Locate the cell with the specified text and output its [x, y] center coordinate. 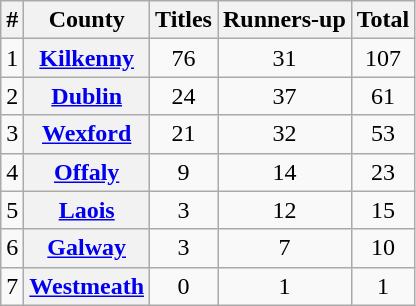
9 [184, 172]
31 [285, 58]
61 [383, 96]
53 [383, 134]
Westmeath [87, 286]
107 [383, 58]
10 [383, 248]
Laois [87, 210]
12 [285, 210]
Galway [87, 248]
23 [383, 172]
# [12, 20]
Titles [184, 20]
Offaly [87, 172]
4 [12, 172]
Wexford [87, 134]
6 [12, 248]
2 [12, 96]
Kilkenny [87, 58]
14 [285, 172]
Dublin [87, 96]
37 [285, 96]
21 [184, 134]
County [87, 20]
0 [184, 286]
5 [12, 210]
32 [285, 134]
15 [383, 210]
76 [184, 58]
Runners-up [285, 20]
Total [383, 20]
24 [184, 96]
